Search for the cell housing the specified text and yield its [x, y] center coordinate. 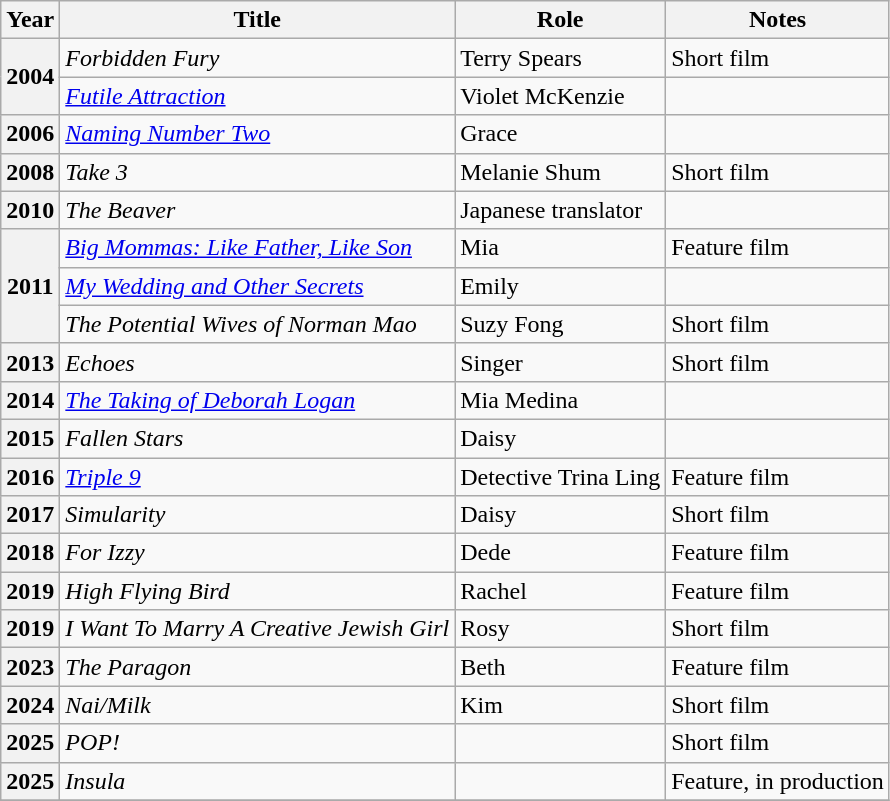
2010 [30, 210]
The Taking of Deborah Logan [258, 400]
Rosy [560, 629]
2015 [30, 438]
Insula [258, 781]
My Wedding and Other Secrets [258, 286]
High Flying Bird [258, 591]
Title [258, 20]
The Paragon [258, 667]
2004 [30, 77]
Simularity [258, 515]
2008 [30, 172]
Echoes [258, 362]
2011 [30, 286]
2006 [30, 134]
Forbidden Fury [258, 58]
POP! [258, 743]
Big Mommas: Like Father, Like Son [258, 248]
Mia Medina [560, 400]
Naming Number Two [258, 134]
Suzy Fong [560, 324]
The Beaver [258, 210]
2016 [30, 477]
Kim [560, 705]
Beth [560, 667]
Singer [560, 362]
Mia [560, 248]
Terry Spears [560, 58]
2024 [30, 705]
Fallen Stars [258, 438]
Take 3 [258, 172]
Futile Attraction [258, 96]
Melanie Shum [560, 172]
2013 [30, 362]
Dede [560, 553]
Rachel [560, 591]
Triple 9 [258, 477]
2017 [30, 515]
Detective Trina Ling [560, 477]
Feature, in production [778, 781]
2023 [30, 667]
Violet McKenzie [560, 96]
Year [30, 20]
Notes [778, 20]
Emily [560, 286]
2018 [30, 553]
2014 [30, 400]
Grace [560, 134]
I Want To Marry A Creative Jewish Girl [258, 629]
For Izzy [258, 553]
Japanese translator [560, 210]
Role [560, 20]
The Potential Wives of Norman Mao [258, 324]
Nai/Milk [258, 705]
